Scan for the cell matching the given text and deliver its [x, y] coordinate at center. 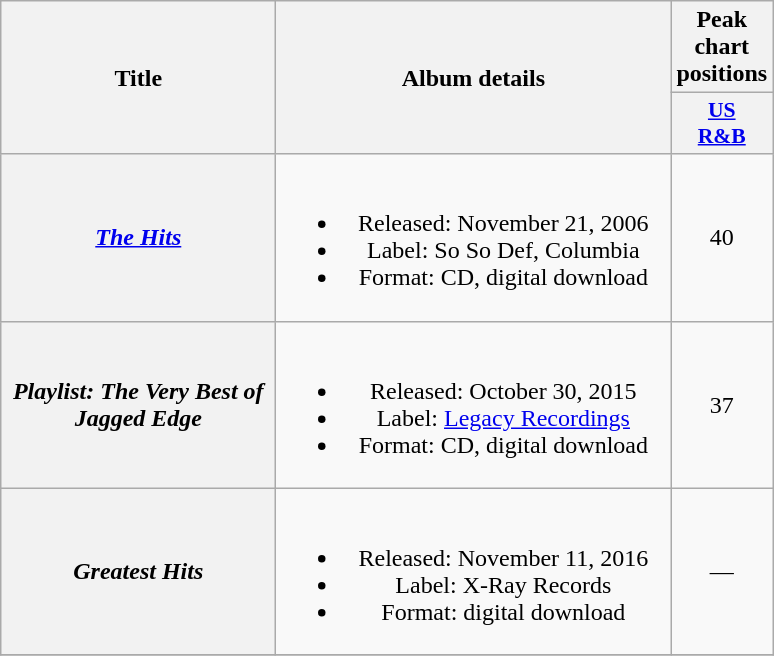
Album details [474, 78]
40 [722, 238]
Playlist: The Very Best of Jagged Edge [138, 404]
— [722, 572]
USR&B [722, 124]
37 [722, 404]
Released: November 11, 2016Label: X-Ray RecordsFormat: digital download [474, 572]
Released: November 21, 2006Label: So So Def, ColumbiaFormat: CD, digital download [474, 238]
The Hits [138, 238]
Greatest Hits [138, 572]
Title [138, 78]
Peak chart positions [722, 47]
Released: October 30, 2015Label: Legacy RecordingsFormat: CD, digital download [474, 404]
